Identify which cell holds the provided text, then report its (X, Y) central coordinate. 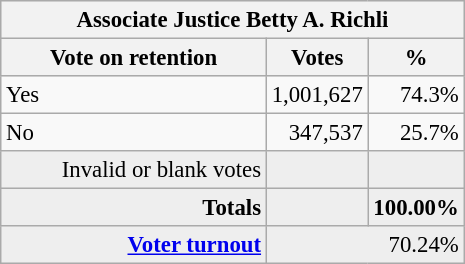
Totals (134, 208)
Yes (134, 95)
Vote on retention (134, 58)
347,537 (317, 133)
Associate Justice Betty A. Richli (232, 20)
Votes (317, 58)
100.00% (416, 208)
1,001,627 (317, 95)
74.3% (416, 95)
% (416, 58)
Voter turnout (134, 245)
70.24% (365, 245)
No (134, 133)
Invalid or blank votes (134, 170)
25.7% (416, 133)
